Extract the [X, Y] coordinate from the center of the cell holding the provided text.  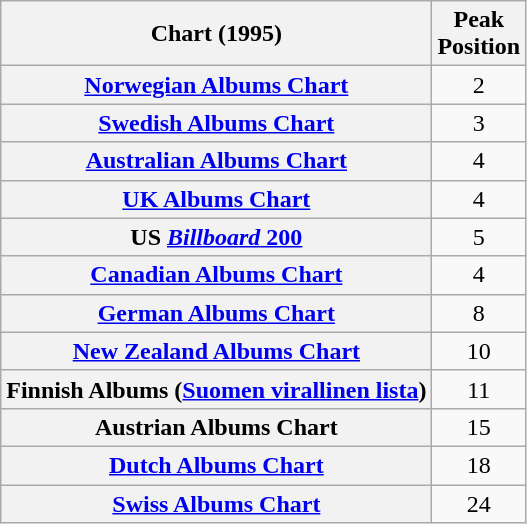
18 [479, 465]
New Zealand Albums Chart [216, 351]
8 [479, 313]
Swedish Albums Chart [216, 123]
Chart (1995) [216, 34]
Canadian Albums Chart [216, 275]
11 [479, 389]
UK Albums Chart [216, 199]
Austrian Albums Chart [216, 427]
24 [479, 503]
Dutch Albums Chart [216, 465]
5 [479, 237]
Norwegian Albums Chart [216, 85]
Swiss Albums Chart [216, 503]
US Billboard 200 [216, 237]
15 [479, 427]
PeakPosition [479, 34]
3 [479, 123]
Finnish Albums (Suomen virallinen lista) [216, 389]
Australian Albums Chart [216, 161]
German Albums Chart [216, 313]
2 [479, 85]
10 [479, 351]
